Pinpoint the cell where the given text exists, returning its [x, y] midpoint coordinate. 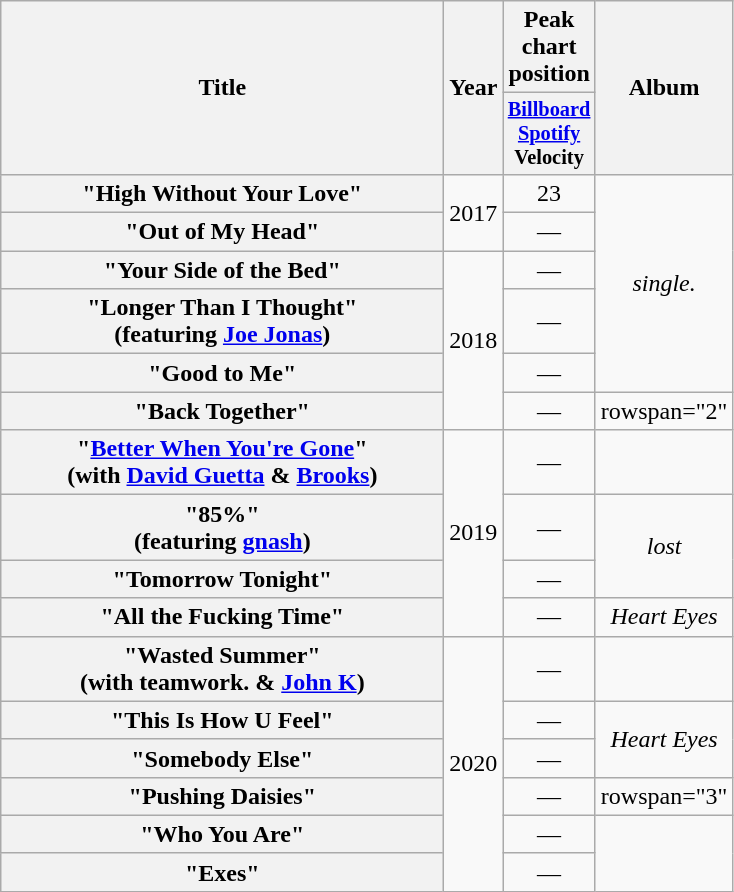
"Exes" [222, 872]
"This Is How U Feel" [222, 720]
"All the Fucking Time" [222, 617]
2019 [474, 533]
Album [664, 88]
"High Without Your Love" [222, 193]
"Wasted Summer" (with teamwork. & John K) [222, 668]
"Pushing Daisies" [222, 796]
23 [549, 193]
Billboard Spotify Velocity [549, 134]
rowspan="3" [664, 796]
"Back Together" [222, 411]
single. [664, 282]
"Longer Than I Thought"(featuring Joe Jonas) [222, 322]
2017 [474, 212]
"Better When You're Gone"(with David Guetta & Brooks) [222, 462]
"Who You Are" [222, 834]
"Somebody Else" [222, 758]
"Good to Me" [222, 373]
lost [664, 546]
Year [474, 88]
"Tomorrow Tonight" [222, 579]
"Your Side of the Bed" [222, 270]
2020 [474, 764]
"85%"(featuring gnash) [222, 528]
Title [222, 88]
Peak chart position [549, 47]
"Out of My Head" [222, 232]
2018 [474, 340]
rowspan="2" [664, 411]
